For the text-containing cell, return its midpoint in [x, y] coordinate format. 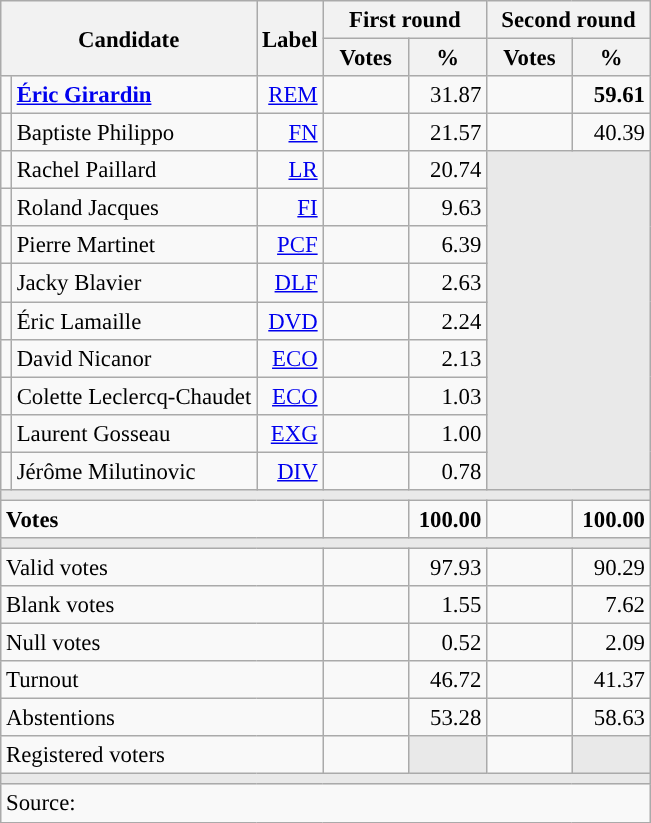
0.78 [448, 471]
Colette Leclercq-Chaudet [134, 396]
REM [290, 95]
6.39 [448, 245]
46.72 [448, 680]
21.57 [448, 133]
Jacky Blavier [134, 283]
Abstentions [162, 718]
58.63 [611, 718]
Turnout [162, 680]
Candidate [129, 38]
DLF [290, 283]
2.24 [448, 321]
PCF [290, 245]
Pierre Martinet [134, 245]
LR [290, 170]
9.63 [448, 208]
59.61 [611, 95]
2.09 [611, 643]
0.52 [448, 643]
97.93 [448, 567]
1.00 [448, 433]
David Nicanor [134, 358]
Blank votes [162, 605]
Laurent Gosseau [134, 433]
DIV [290, 471]
FI [290, 208]
41.37 [611, 680]
7.62 [611, 605]
Second round [569, 20]
1.03 [448, 396]
2.63 [448, 283]
Registered voters [162, 755]
DVD [290, 321]
31.87 [448, 95]
Éric Lamaille [134, 321]
20.74 [448, 170]
First round [405, 20]
Roland Jacques [134, 208]
Valid votes [162, 567]
Label [290, 38]
Source: [326, 804]
2.13 [448, 358]
Rachel Paillard [134, 170]
EXG [290, 433]
Null votes [162, 643]
90.29 [611, 567]
FN [290, 133]
Jérôme Milutinovic [134, 471]
1.55 [448, 605]
Éric Girardin [134, 95]
53.28 [448, 718]
Baptiste Philippo [134, 133]
40.39 [611, 133]
